Detect which cell encompasses the target text, then output its (x, y) center coordinate. 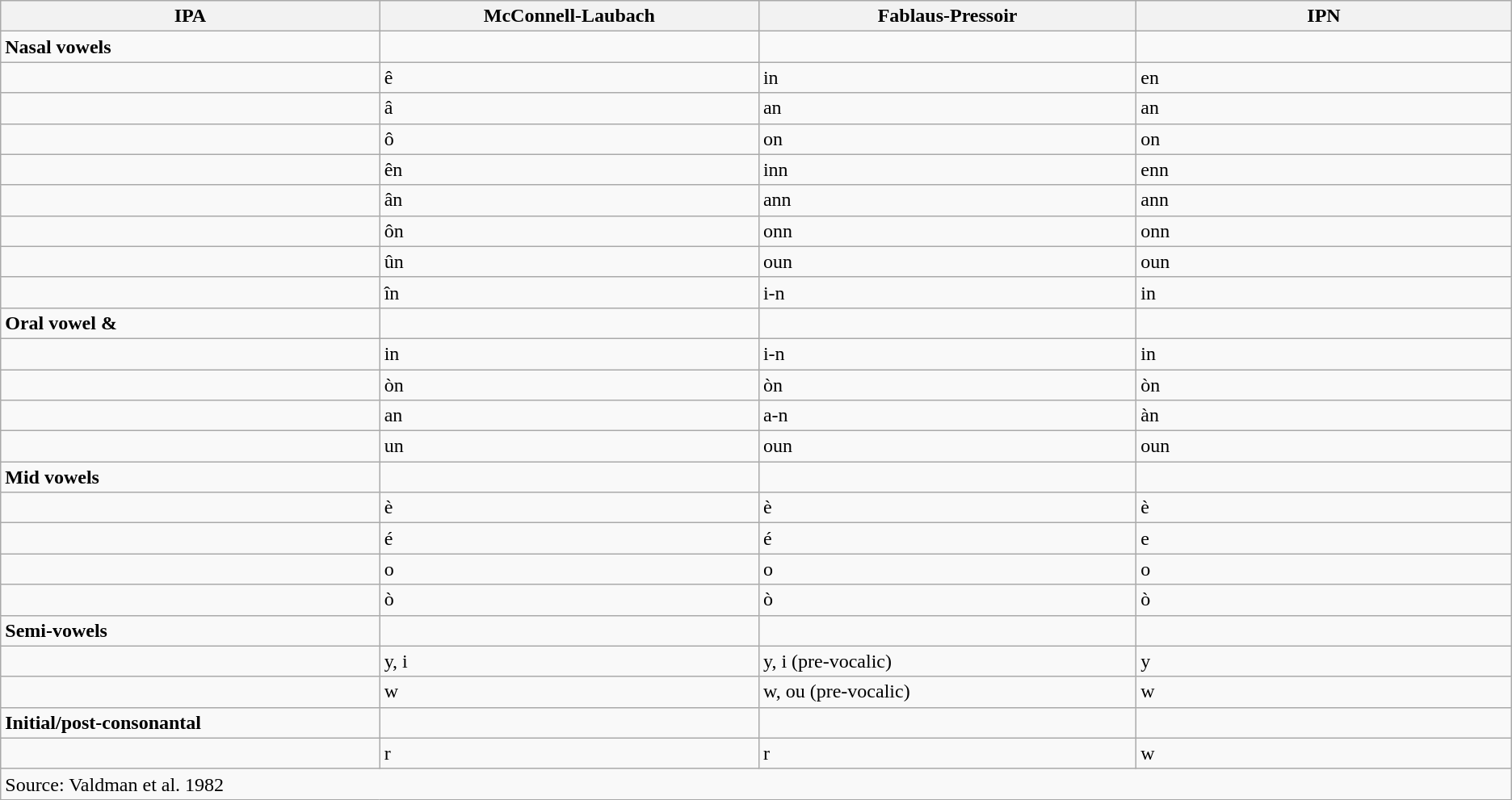
ê (569, 77)
y (1324, 661)
e (1324, 538)
Mid vowels (191, 477)
en (1324, 77)
Source: Valdman et al. 1982 (756, 784)
y, i (pre-vocalic) (947, 661)
IPN (1324, 16)
în (569, 292)
ôn (569, 231)
inn (947, 170)
Semi-vowels (191, 630)
McConnell-Laubach (569, 16)
un (569, 446)
a-n (947, 416)
IPA (191, 16)
ûn (569, 262)
Fablaus-Pressoir (947, 16)
ên (569, 170)
â (569, 108)
Initial/post-consonantal (191, 723)
enn (1324, 170)
y, i (569, 661)
ân (569, 200)
Nasal vowels (191, 47)
àn (1324, 416)
w, ou (pre-vocalic) (947, 692)
Oral vowel & (191, 323)
ô (569, 139)
